Scan for the cell matching the given text and deliver its [X, Y] coordinate at center. 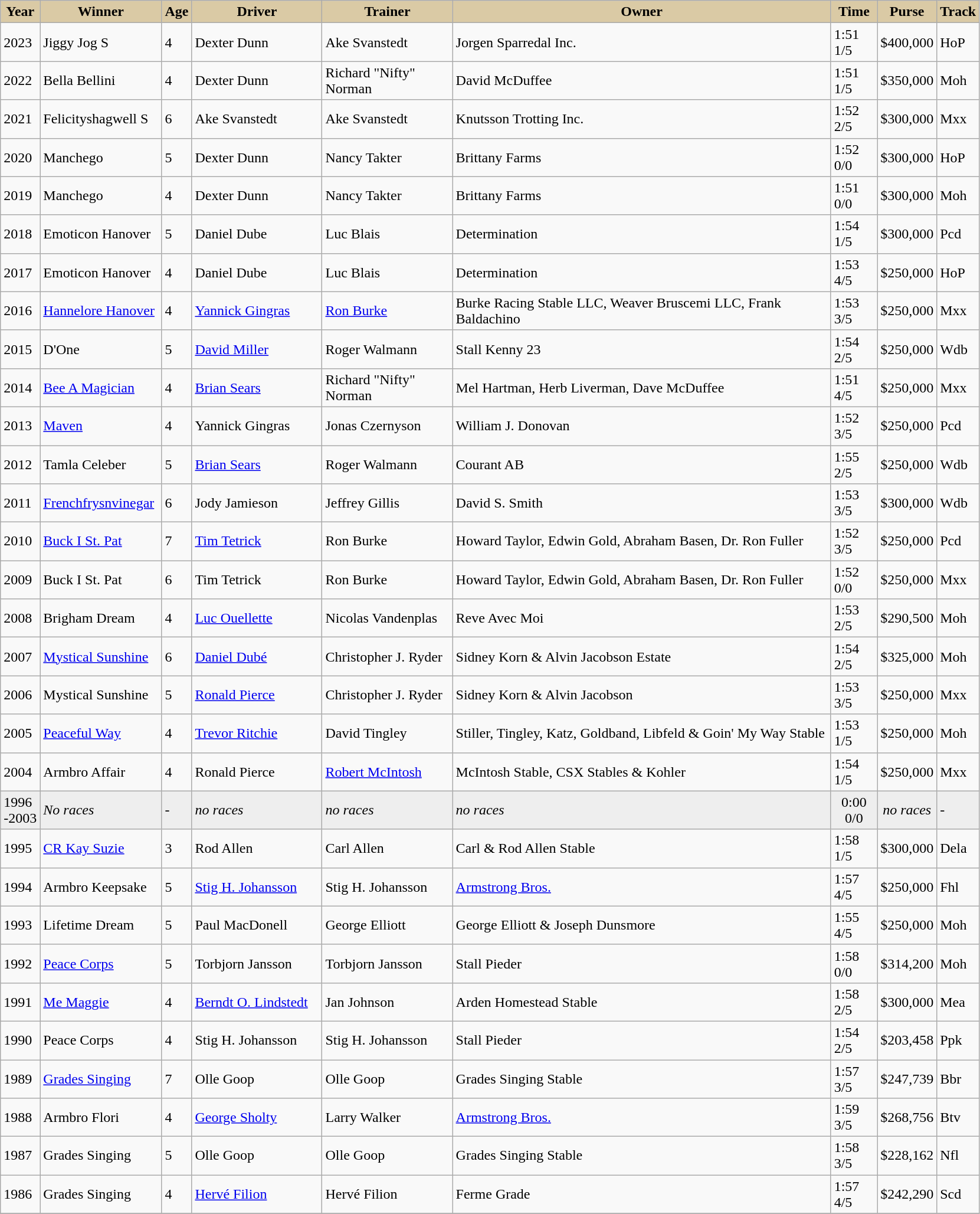
D'One [101, 349]
$242,290 [907, 1195]
Luc Ouellette [257, 619]
2019 [20, 196]
1:52 2/5 [854, 119]
George Elliott [387, 925]
Carl Allen [387, 849]
No races [101, 810]
$350,000 [907, 80]
Winner [101, 12]
2016 [20, 310]
David S. Smith [642, 503]
David McDuffee [642, 80]
Brigham Dream [101, 619]
1:58 3/5 [854, 1156]
Tamla Celeber [101, 464]
Lifetime Dream [101, 925]
Trevor Ritchie [257, 733]
2008 [20, 619]
David Tingley [387, 733]
3 [177, 849]
2013 [20, 426]
Reve Avec Moi [642, 619]
1:51 4/5 [854, 387]
Scd [958, 1195]
Time [854, 12]
Courant AB [642, 464]
2007 [20, 656]
Sidney Korn & Alvin Jacobson Estate [642, 656]
Armbro Flori [101, 1118]
Ferme Grade [642, 1195]
Berndt O. Lindstedt [257, 1002]
Btv [958, 1118]
Mea [958, 1002]
McIntosh Stable, CSX Stables & Kohler [642, 772]
Nfl [958, 1156]
$228,162 [907, 1156]
Owner [642, 12]
Jiggy Jog S [101, 42]
Track [958, 12]
William J. Donovan [642, 426]
Driver [257, 12]
Purse [907, 12]
1992 [20, 963]
2021 [20, 119]
Jonas Czernyson [387, 426]
George Elliott & Joseph Dunsmore [642, 925]
Age [177, 12]
2006 [20, 695]
2005 [20, 733]
$314,200 [907, 963]
$290,500 [907, 619]
1:53 4/5 [854, 273]
1:57 3/5 [854, 1079]
2022 [20, 80]
Jeffrey Gillis [387, 503]
2009 [20, 580]
Bbr [958, 1079]
Peaceful Way [101, 733]
Robert McIntosh [387, 772]
1993 [20, 925]
Hannelore Hanover [101, 310]
1995 [20, 849]
$400,000 [907, 42]
2014 [20, 387]
$325,000 [907, 656]
1:53 2/5 [854, 619]
Stall Kenny 23 [642, 349]
1986 [20, 1195]
2023 [20, 42]
2017 [20, 273]
Larry Walker [387, 1118]
Burke Racing Stable LLC, Weaver Bruscemi LLC, Frank Baldachino [642, 310]
1:55 2/5 [854, 464]
Daniel Dubé [257, 656]
1:55 4/5 [854, 925]
Armbro Keepsake [101, 886]
1996 -2003 [20, 810]
Jan Johnson [387, 1002]
2012 [20, 464]
$203,458 [907, 1040]
1:58 1/5 [854, 849]
Ppk [958, 1040]
1:58 2/5 [854, 1002]
2010 [20, 542]
Bella Bellini [101, 80]
Mel Hartman, Herb Liverman, Dave McDuffee [642, 387]
1994 [20, 886]
Stiller, Tingley, Katz, Goldband, Libfeld & Goin' My Way Stable [642, 733]
CR Kay Suzie [101, 849]
Fhl [958, 886]
1991 [20, 1002]
Jody Jamieson [257, 503]
1987 [20, 1156]
George Sholty [257, 1118]
1:53 1/5 [854, 733]
Sidney Korn & Alvin Jacobson [642, 695]
2011 [20, 503]
2020 [20, 157]
Year [20, 12]
2015 [20, 349]
Felicityshagwell S [101, 119]
2004 [20, 772]
Bee A Magician [101, 387]
Dela [958, 849]
Carl & Rod Allen Stable [642, 849]
Armbro Affair [101, 772]
Frenchfrysnvinegar [101, 503]
1989 [20, 1079]
Rod Allen [257, 849]
David Miller [257, 349]
Trainer [387, 12]
1:59 3/5 [854, 1118]
$247,739 [907, 1079]
Arden Homestead Stable [642, 1002]
1:51 0/0 [854, 196]
1:58 0/0 [854, 963]
$268,756 [907, 1118]
0:00 0/0 [854, 810]
Maven [101, 426]
Paul MacDonell [257, 925]
1990 [20, 1040]
Jorgen Sparredal Inc. [642, 42]
2018 [20, 234]
Nicolas Vandenplas [387, 619]
1988 [20, 1118]
Me Maggie [101, 1002]
Knutsson Trotting Inc. [642, 119]
